Return the (X, Y) coordinate for the center point of the cell that contains the specified text.  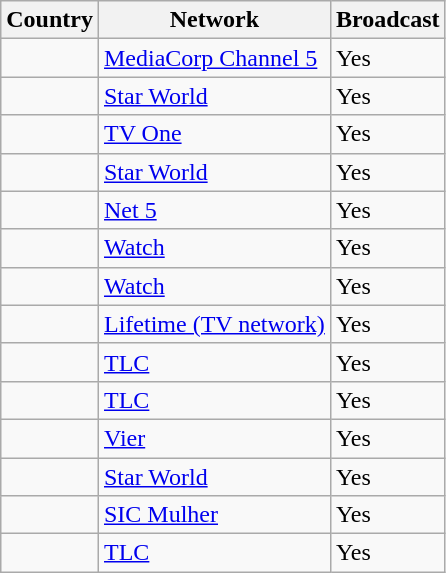
TV One (214, 134)
Country (50, 20)
Broadcast (388, 20)
Network (214, 20)
SIC Mulher (214, 515)
Lifetime (TV network) (214, 324)
Vier (214, 438)
MediaCorp Channel 5 (214, 58)
Net 5 (214, 210)
